Return [X, Y] of the center of cell containing provided text 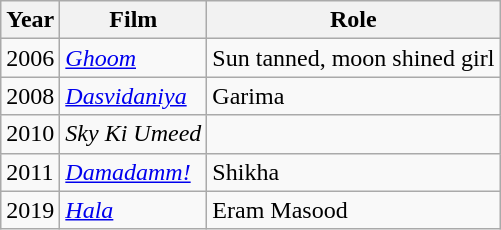
2006 [30, 58]
2008 [30, 96]
Sky Ki Umeed [134, 134]
Shikha [354, 172]
2019 [30, 210]
Dasvidaniya [134, 96]
Year [30, 20]
Eram Masood [354, 210]
2010 [30, 134]
2011 [30, 172]
Ghoom [134, 58]
Damadamm! [134, 172]
Hala [134, 210]
Garima [354, 96]
Film [134, 20]
Role [354, 20]
Sun tanned, moon shined girl [354, 58]
